Search for the cell housing the specified text and yield its (X, Y) center coordinate. 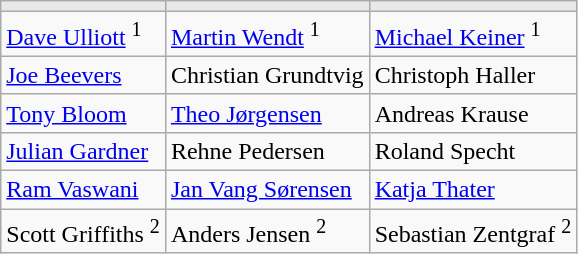
Jan Vang Sørensen (267, 190)
Dave Ulliott 1 (84, 34)
Christian Grundtvig (267, 75)
Katja Thater (473, 190)
Sebastian Zentgraf 2 (473, 232)
Ram Vaswani (84, 190)
Michael Keiner 1 (473, 34)
Joe Beevers (84, 75)
Roland Specht (473, 151)
Christoph Haller (473, 75)
Tony Bloom (84, 113)
Scott Griffiths 2 (84, 232)
Julian Gardner (84, 151)
Martin Wendt 1 (267, 34)
Anders Jensen 2 (267, 232)
Theo Jørgensen (267, 113)
Rehne Pedersen (267, 151)
Andreas Krause (473, 113)
